Detect which cell encompasses the target text, then output its [X, Y] center coordinate. 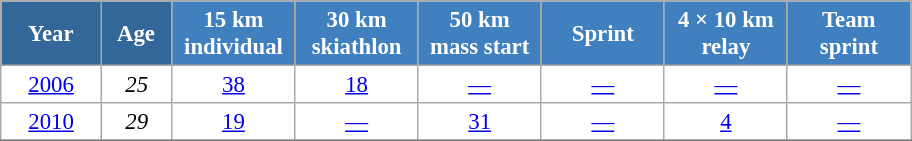
2006 [52, 85]
31 [480, 122]
38 [234, 85]
2010 [52, 122]
Team sprint [848, 34]
Year [52, 34]
29 [136, 122]
4 × 10 km relay [726, 34]
Sprint [602, 34]
18 [356, 85]
50 km mass start [480, 34]
15 km individual [234, 34]
4 [726, 122]
19 [234, 122]
25 [136, 85]
30 km skiathlon [356, 34]
Age [136, 34]
